Output the (x, y) coordinate of the center of the cell containing the given text.  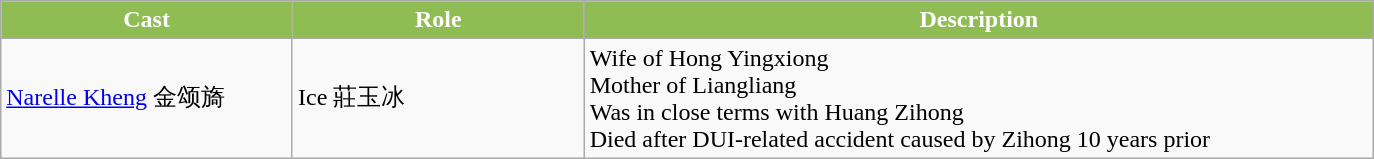
Role (438, 20)
Ice 莊玉冰 (438, 98)
Description (978, 20)
Wife of Hong Yingxiong Mother of Liangliang Was in close terms with Huang Zihong Died after DUI-related accident caused by Zihong 10 years prior (978, 98)
Narelle Kheng 金颂旖 (147, 98)
Cast (147, 20)
